Return the (x, y) coordinate for the center point of the cell that contains the specified text.  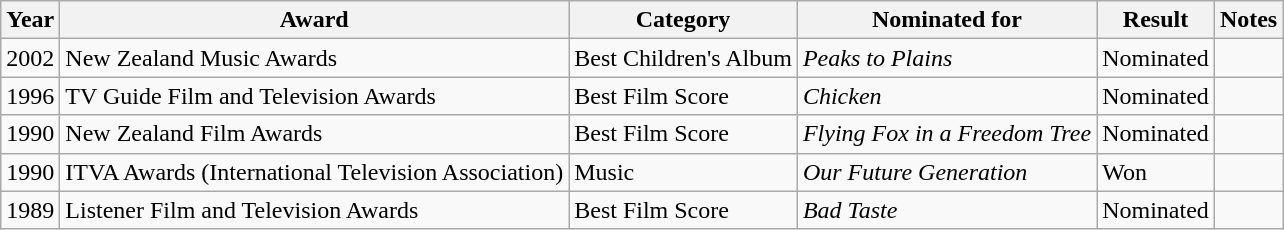
Flying Fox in a Freedom Tree (946, 134)
Peaks to Plains (946, 58)
Notes (1248, 20)
Won (1156, 172)
Our Future Generation (946, 172)
ITVA Awards (International Television Association) (314, 172)
1996 (30, 96)
2002 (30, 58)
Chicken (946, 96)
Best Children's Album (684, 58)
Result (1156, 20)
New Zealand Film Awards (314, 134)
Award (314, 20)
TV Guide Film and Television Awards (314, 96)
New Zealand Music Awards (314, 58)
Music (684, 172)
Year (30, 20)
Nominated for (946, 20)
Listener Film and Television Awards (314, 210)
1989 (30, 210)
Bad Taste (946, 210)
Category (684, 20)
